Detect which cell encompasses the target text, then output its [x, y] center coordinate. 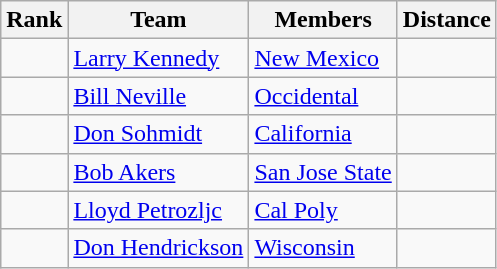
Bob Akers [158, 172]
Bill Neville [158, 96]
Larry Kennedy [158, 58]
Distance [446, 20]
Rank [34, 20]
Cal Poly [323, 210]
Wisconsin [323, 248]
Occidental [323, 96]
Don Sohmidt [158, 134]
Don Hendrickson [158, 248]
San Jose State [323, 172]
New Mexico [323, 58]
Team [158, 20]
California [323, 134]
Lloyd Petrozljc [158, 210]
Members [323, 20]
